Extract the [X, Y] coordinate from the center of the cell holding the provided text.  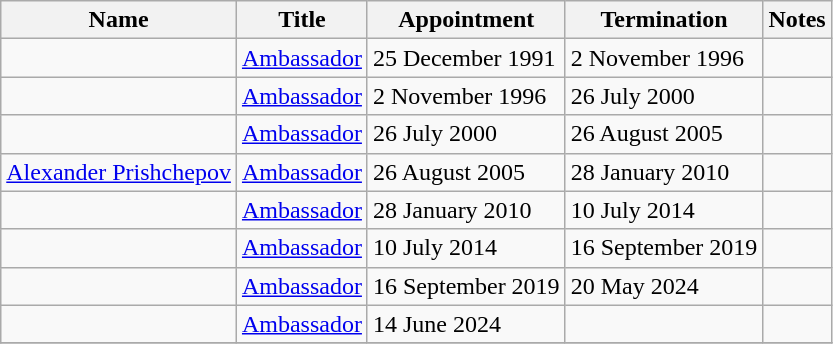
Name [119, 20]
Alexander Prishchepov [119, 172]
Notes [797, 20]
20 May 2024 [664, 286]
Title [302, 20]
14 June 2024 [466, 324]
Termination [664, 20]
Appointment [466, 20]
25 December 1991 [466, 58]
